Return the (X, Y) coordinate for the center point of the cell that contains the specified text.  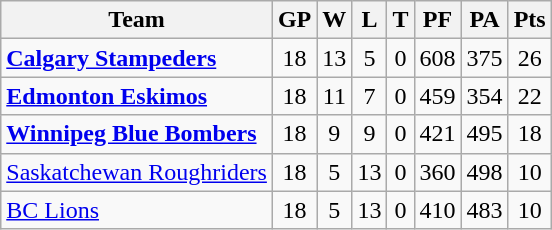
483 (484, 210)
Calgary Stampeders (137, 58)
354 (484, 96)
459 (438, 96)
11 (334, 96)
26 (530, 58)
22 (530, 96)
W (334, 20)
7 (370, 96)
Saskatchewan Roughriders (137, 172)
PA (484, 20)
360 (438, 172)
498 (484, 172)
T (400, 20)
GP (294, 20)
Winnipeg Blue Bombers (137, 134)
L (370, 20)
Pts (530, 20)
375 (484, 58)
Edmonton Eskimos (137, 96)
Team (137, 20)
495 (484, 134)
PF (438, 20)
421 (438, 134)
410 (438, 210)
608 (438, 58)
BC Lions (137, 210)
